Search for the cell housing the specified text and yield its (X, Y) center coordinate. 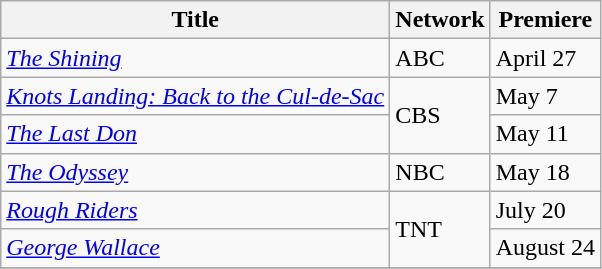
George Wallace (196, 248)
The Shining (196, 58)
April 27 (545, 58)
May 18 (545, 172)
Rough Riders (196, 210)
July 20 (545, 210)
Premiere (545, 20)
The Odyssey (196, 172)
August 24 (545, 248)
Network (440, 20)
NBC (440, 172)
May 11 (545, 134)
CBS (440, 115)
ABC (440, 58)
Knots Landing: Back to the Cul-de-Sac (196, 96)
May 7 (545, 96)
Title (196, 20)
TNT (440, 229)
The Last Don (196, 134)
